Locate the cell with the specified text and output its (x, y) center coordinate. 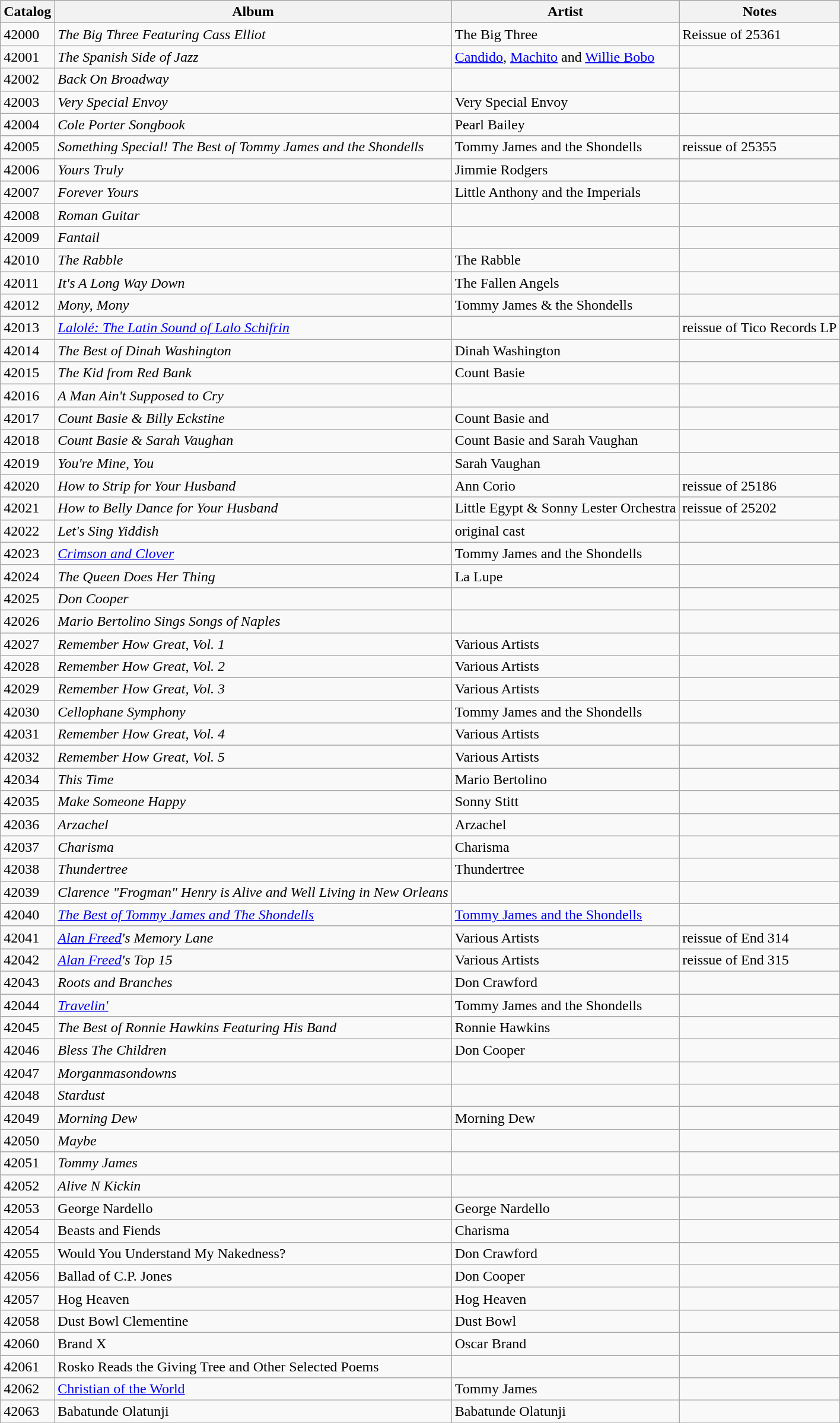
Remember How Great, Vol. 4 (253, 734)
Yours Truly (253, 170)
reissue of End 314 (759, 937)
Count Basie and (565, 418)
42002 (27, 79)
Count Basie (565, 373)
Dust Bowl (565, 1321)
Remember How Great, Vol. 2 (253, 667)
42041 (27, 937)
reissue of 25202 (759, 508)
42048 (27, 1096)
This Time (253, 779)
42063 (27, 1412)
42036 (27, 824)
The Kid from Red Bank (253, 373)
42014 (27, 351)
42062 (27, 1389)
42061 (27, 1366)
42005 (27, 147)
42023 (27, 553)
Catalog (27, 12)
42026 (27, 621)
Morganmasondowns (253, 1073)
Remember How Great, Vol. 5 (253, 757)
Alan Freed's Memory Lane (253, 937)
The Fallen Angels (565, 283)
Dust Bowl Clementine (253, 1321)
Would You Understand My Nakedness? (253, 1253)
42038 (27, 870)
The Queen Does Her Thing (253, 576)
42027 (27, 644)
42049 (27, 1118)
42022 (27, 531)
The Big Three (565, 34)
reissue of Tico Records LP (759, 328)
42007 (27, 192)
Candido, Machito and Willie Bobo (565, 57)
42050 (27, 1141)
Notes (759, 12)
Make Someone Happy (253, 802)
Alan Freed's Top 15 (253, 960)
Beasts and Fiends (253, 1231)
42031 (27, 734)
42029 (27, 689)
42034 (27, 779)
reissue of 25355 (759, 147)
Ballad of C.P. Jones (253, 1276)
42018 (27, 441)
Ann Corio (565, 486)
How to Strip for Your Husband (253, 486)
The Spanish Side of Jazz (253, 57)
42037 (27, 847)
42011 (27, 283)
42045 (27, 1028)
Tommy James & the Shondells (565, 305)
Alive N Kickin (253, 1186)
Ronnie Hawkins (565, 1028)
42009 (27, 237)
Lalolé: The Latin Sound of Lalo Schifrin (253, 328)
42057 (27, 1298)
42019 (27, 463)
Album (253, 12)
It's A Long Way Down (253, 283)
You're Mine, You (253, 463)
Sonny Stitt (565, 802)
Roots and Branches (253, 982)
Stardust (253, 1096)
42044 (27, 1005)
42017 (27, 418)
Clarence "Frogman" Henry is Alive and Well Living in New Orleans (253, 892)
Back On Broadway (253, 79)
42006 (27, 170)
Jimmie Rodgers (565, 170)
42058 (27, 1321)
Cole Porter Songbook (253, 125)
Count Basie & Sarah Vaughan (253, 441)
42055 (27, 1253)
The Best of Dinah Washington (253, 351)
42056 (27, 1276)
Bless The Children (253, 1050)
42016 (27, 396)
Little Egypt & Sonny Lester Orchestra (565, 508)
Mony, Mony (253, 305)
42052 (27, 1186)
42042 (27, 960)
The Big Three Featuring Cass Elliot (253, 34)
Sarah Vaughan (565, 463)
Count Basie and Sarah Vaughan (565, 441)
Something Special! The Best of Tommy James and the Shondells (253, 147)
42004 (27, 125)
Mario Bertolino Sings Songs of Naples (253, 621)
Remember How Great, Vol. 1 (253, 644)
How to Belly Dance for Your Husband (253, 508)
42024 (27, 576)
42060 (27, 1344)
The Best of Tommy James and The Shondells (253, 915)
Rosko Reads the Giving Tree and Other Selected Poems (253, 1366)
Oscar Brand (565, 1344)
Dinah Washington (565, 351)
42001 (27, 57)
42012 (27, 305)
42030 (27, 712)
42039 (27, 892)
42028 (27, 667)
42043 (27, 982)
Fantail (253, 237)
Little Anthony and the Imperials (565, 192)
42003 (27, 102)
Remember How Great, Vol. 3 (253, 689)
42010 (27, 260)
42040 (27, 915)
42020 (27, 486)
42013 (27, 328)
The Best of Ronnie Hawkins Featuring His Band (253, 1028)
42021 (27, 508)
Pearl Bailey (565, 125)
42051 (27, 1163)
42015 (27, 373)
42046 (27, 1050)
Cellophane Symphony (253, 712)
42035 (27, 802)
Forever Yours (253, 192)
Reissue of 25361 (759, 34)
Count Basie & Billy Eckstine (253, 418)
Let's Sing Yiddish (253, 531)
42025 (27, 599)
42053 (27, 1208)
42054 (27, 1231)
Brand X (253, 1344)
Travelin' (253, 1005)
Artist (565, 12)
42032 (27, 757)
Mario Bertolino (565, 779)
Maybe (253, 1141)
Christian of the World (253, 1389)
42000 (27, 34)
La Lupe (565, 576)
42008 (27, 215)
42047 (27, 1073)
reissue of End 315 (759, 960)
A Man Ain't Supposed to Cry (253, 396)
original cast (565, 531)
reissue of 25186 (759, 486)
Roman Guitar (253, 215)
Crimson and Clover (253, 553)
